Return [x, y] of the center of cell containing provided text 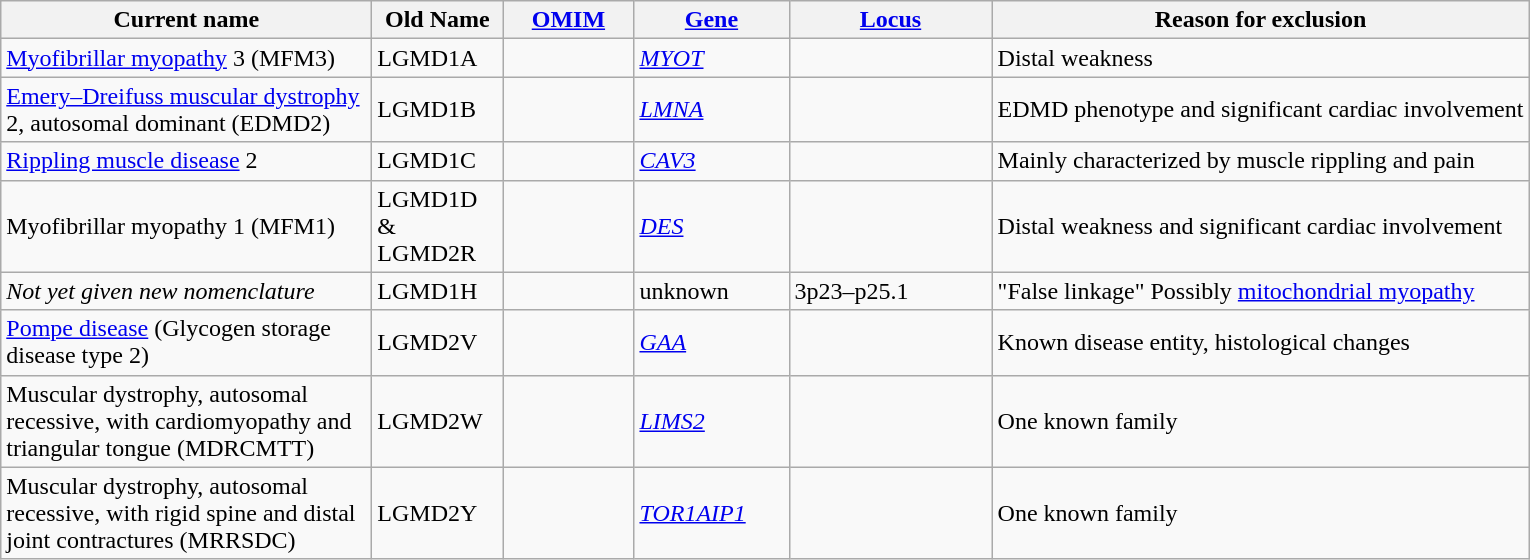
Myofibrillar myopathy 1 (MFM1) [186, 226]
LGMD1B [438, 110]
Locus [890, 20]
Current name [186, 20]
unknown [712, 291]
Reason for exclusion [1260, 20]
GAA [712, 342]
LGMD1D & LGMD2R [438, 226]
LGMD2Y [438, 513]
LGMD2V [438, 342]
Not yet given new nomenclature [186, 291]
Distal weakness and significant cardiac involvement [1260, 226]
Emery–Dreifuss muscular dystrophy 2, autosomal dominant (EDMD2) [186, 110]
CAV3 [712, 161]
Mainly characterized by muscle rippling and pain [1260, 161]
Distal weakness [1260, 58]
Old Name [438, 20]
"False linkage" Possibly mitochondrial myopathy [1260, 291]
Muscular dystrophy, autosomal recessive, with rigid spine and distal joint contractures (MRRSDC) [186, 513]
Myofibrillar myopathy 3 (MFM3) [186, 58]
TOR1AIP1 [712, 513]
LGMD1A [438, 58]
LMNA [712, 110]
LGMD1H [438, 291]
Pompe disease (Glycogen storage disease type 2) [186, 342]
LGMD2W [438, 421]
LIMS2 [712, 421]
Known disease entity, histological changes [1260, 342]
3p23–p25.1 [890, 291]
Gene [712, 20]
Rippling muscle disease 2 [186, 161]
DES [712, 226]
EDMD phenotype and significant cardiac involvement [1260, 110]
MYOT [712, 58]
LGMD1C [438, 161]
Muscular dystrophy, autosomal recessive, with cardiomyopathy and triangular tongue (MDRCMTT) [186, 421]
OMIM [568, 20]
